Identify which cell holds the provided text, then report its (X, Y) central coordinate. 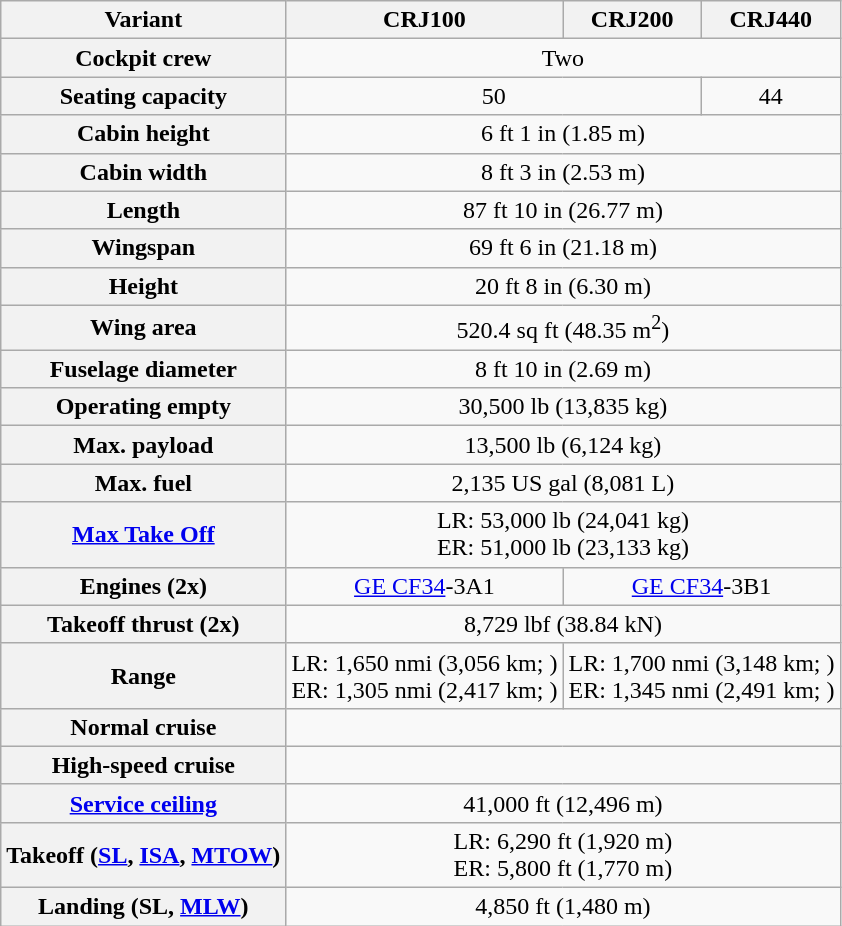
High-speed cruise (144, 765)
Max Take Off (144, 534)
Length (144, 210)
50 (494, 96)
LR: 1,700 nmi (3,148 km; )ER: 1,345 nmi (2,491 km; ) (702, 676)
Cockpit crew (144, 58)
Max. fuel (144, 483)
87 ft 10 in (26.77 m) (563, 210)
69 ft 6 in (21.18 m) (563, 248)
Variant (144, 20)
41,000 ft (12,496 m) (563, 803)
Range (144, 676)
Max. payload (144, 445)
520.4 sq ft (48.35 m2) (563, 328)
LR: 53,000 lb (24,041 kg)ER: 51,000 lb (23,133 kg) (563, 534)
GE CF34-3B1 (702, 586)
20 ft 8 in (6.30 m) (563, 286)
8 ft 3 in (2.53 m) (563, 172)
30,500 lb (13,835 kg) (563, 407)
Two (563, 58)
Takeoff thrust (2x) (144, 624)
44 (770, 96)
Wing area (144, 328)
Takeoff (SL, ISA, MTOW) (144, 854)
CRJ200 (632, 20)
6 ft 1 in (1.85 m) (563, 134)
2,135 US gal (8,081 L) (563, 483)
CRJ440 (770, 20)
Normal cruise (144, 727)
CRJ100 (424, 20)
13,500 lb (6,124 kg) (563, 445)
GE CF34-3A1 (424, 586)
4,850 ft (1,480 m) (563, 907)
Service ceiling (144, 803)
Height (144, 286)
Cabin width (144, 172)
LR: 6,290 ft (1,920 m)ER: 5,800 ft (1,770 m) (563, 854)
LR: 1,650 nmi (3,056 km; )ER: 1,305 nmi (2,417 km; ) (424, 676)
Seating capacity (144, 96)
Wingspan (144, 248)
8,729 lbf (38.84 kN) (563, 624)
Engines (2x) (144, 586)
Landing (SL, MLW) (144, 907)
Operating empty (144, 407)
8 ft 10 in (2.69 m) (563, 369)
Cabin height (144, 134)
Fuselage diameter (144, 369)
